Capture the cell that displays the provided text and extract its [x, y] central coordinate. 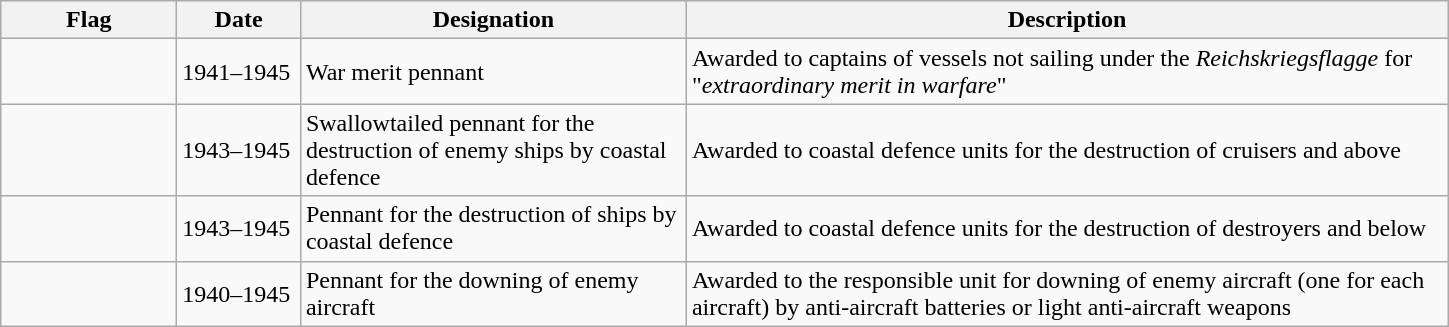
Awarded to captains of vessels not sailing under the Reichskriegsflagge for "extraordinary merit in warfare" [1066, 72]
Flag [89, 20]
War merit pennant [493, 72]
1941–1945 [239, 72]
Date [239, 20]
Pennant for the destruction of ships by coastal defence [493, 228]
Awarded to coastal defence units for the destruction of cruisers and above [1066, 150]
Swallowtailed pennant for the destruction of enemy ships by coastal defence [493, 150]
1940–1945 [239, 294]
Awarded to coastal defence units for the destruction of destroyers and below [1066, 228]
Pennant for the downing of enemy aircraft [493, 294]
Awarded to the responsible unit for downing of enemy aircraft (one for each aircraft) by anti-aircraft batteries or light anti-aircraft weapons [1066, 294]
Designation [493, 20]
Description [1066, 20]
